Identify which cell holds the provided text, then report its (X, Y) central coordinate. 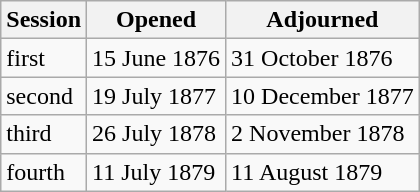
10 December 1877 (323, 96)
31 October 1876 (323, 58)
11 August 1879 (323, 172)
fourth (44, 172)
second (44, 96)
third (44, 134)
19 July 1877 (156, 96)
15 June 1876 (156, 58)
26 July 1878 (156, 134)
Adjourned (323, 20)
2 November 1878 (323, 134)
11 July 1879 (156, 172)
Opened (156, 20)
first (44, 58)
Session (44, 20)
